For the text-containing cell, return its midpoint in [X, Y] coordinate format. 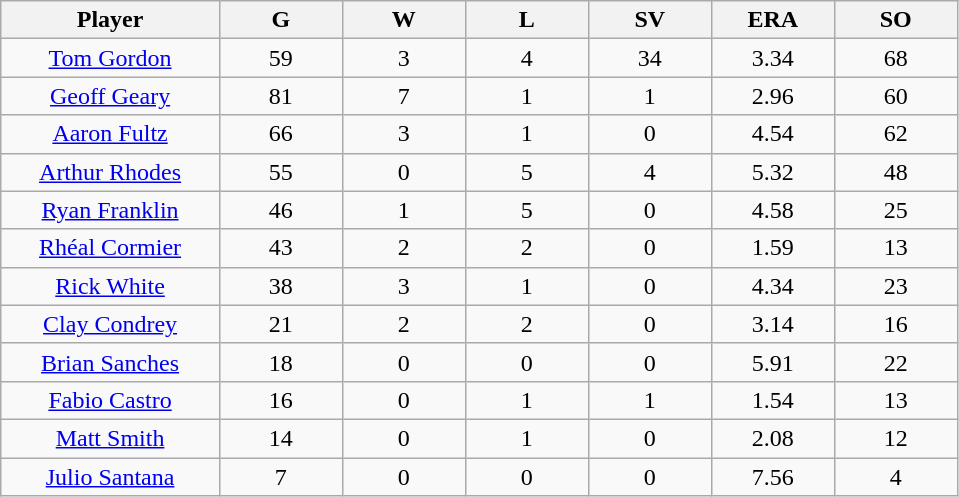
Player [110, 20]
2.08 [772, 438]
Brian Sanches [110, 362]
1.54 [772, 400]
14 [280, 438]
48 [896, 172]
12 [896, 438]
Julio Santana [110, 477]
Ryan Franklin [110, 210]
Rhéal Cormier [110, 248]
60 [896, 96]
68 [896, 58]
Rick White [110, 286]
W [404, 20]
18 [280, 362]
Arthur Rhodes [110, 172]
59 [280, 58]
7.56 [772, 477]
G [280, 20]
Geoff Geary [110, 96]
3.34 [772, 58]
46 [280, 210]
55 [280, 172]
Aaron Fultz [110, 134]
25 [896, 210]
Tom Gordon [110, 58]
SO [896, 20]
1.59 [772, 248]
4.34 [772, 286]
3.14 [772, 324]
23 [896, 286]
4.54 [772, 134]
81 [280, 96]
ERA [772, 20]
2.96 [772, 96]
5.32 [772, 172]
5.91 [772, 362]
62 [896, 134]
4.58 [772, 210]
Matt Smith [110, 438]
38 [280, 286]
SV [650, 20]
Fabio Castro [110, 400]
22 [896, 362]
L [526, 20]
21 [280, 324]
34 [650, 58]
43 [280, 248]
66 [280, 134]
Clay Condrey [110, 324]
